Output the [x, y] coordinate of the center of the cell containing the given text.  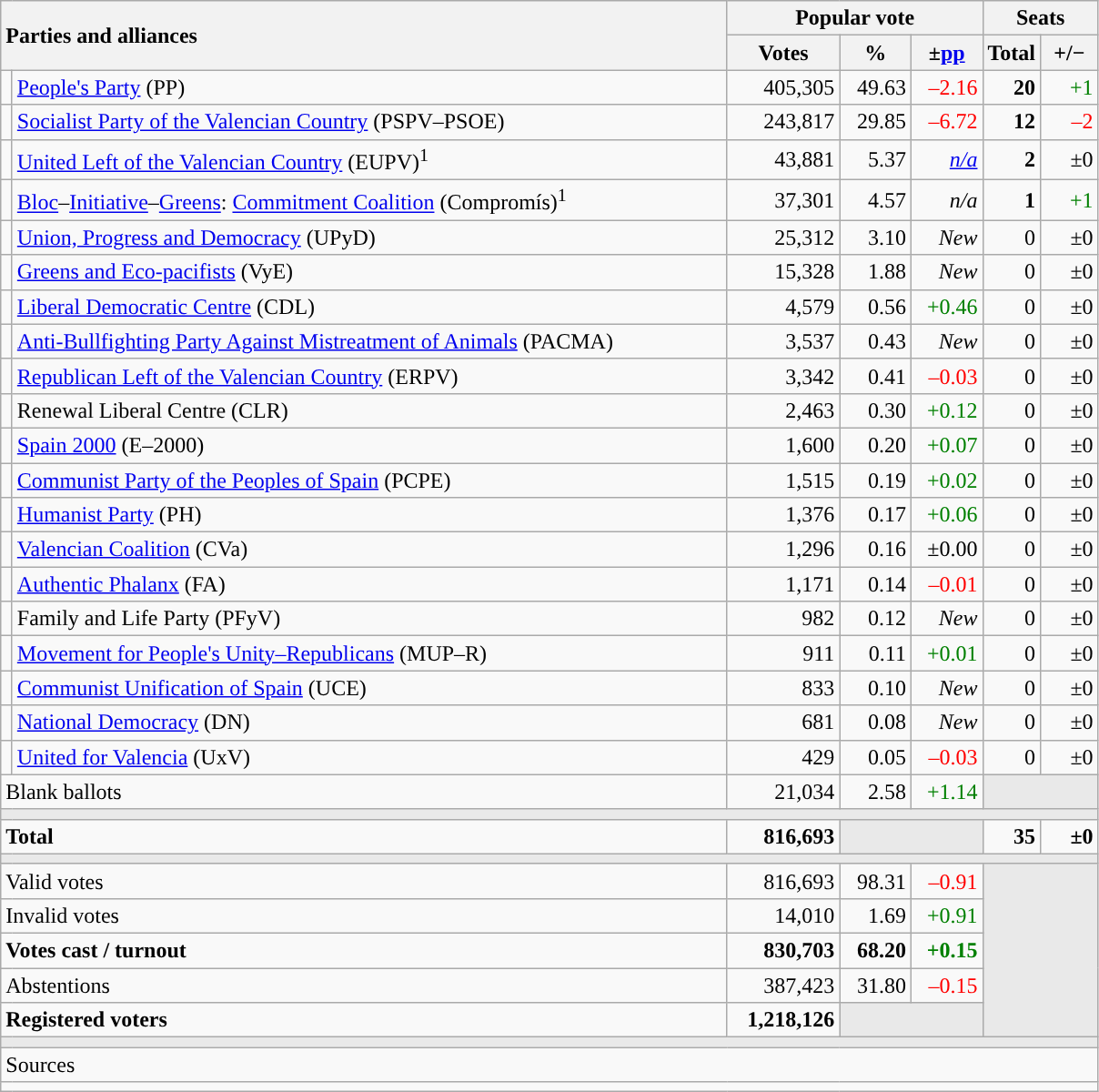
Greens and Eco-pacifists (VyE) [369, 272]
Spain 2000 (E–2000) [369, 445]
25,312 [783, 238]
0.20 [875, 445]
0.56 [875, 307]
4.57 [875, 200]
29.85 [875, 122]
Union, Progress and Democracy (UPyD) [369, 238]
31.80 [875, 986]
Registered voters [364, 1020]
12 [1012, 122]
±0.00 [946, 550]
Family and Life Party (PFyV) [369, 619]
+0.01 [946, 653]
911 [783, 653]
Abstentions [364, 986]
United Left of the Valencian Country (EUPV)1 [369, 160]
Republican Left of the Valencian Country (ERPV) [369, 376]
Votes [783, 53]
Liberal Democratic Centre (CDL) [369, 307]
429 [783, 757]
Anti-Bullfighting Party Against Mistreatment of Animals (PACMA) [369, 341]
+0.12 [946, 410]
982 [783, 619]
0.17 [875, 515]
+0.06 [946, 515]
1,296 [783, 550]
–2.16 [946, 87]
387,423 [783, 986]
0.43 [875, 341]
+0.02 [946, 480]
49.63 [875, 87]
0.16 [875, 550]
0.11 [875, 653]
Socialist Party of the Valencian Country (PSPV–PSOE) [369, 122]
98.31 [875, 881]
681 [783, 723]
+0.91 [946, 915]
2,463 [783, 410]
4,579 [783, 307]
–2 [1070, 122]
+0.07 [946, 445]
0.30 [875, 410]
–0.91 [946, 881]
1,515 [783, 480]
0.10 [875, 688]
Humanist Party (PH) [369, 515]
Seats [1041, 18]
0.14 [875, 584]
United for Valencia (UxV) [369, 757]
–6.72 [946, 122]
1,171 [783, 584]
21,034 [783, 792]
1,376 [783, 515]
Movement for People's Unity–Republicans (MUP–R) [369, 653]
Invalid votes [364, 915]
Authentic Phalanx (FA) [369, 584]
Votes cast / turnout [364, 950]
Valencian Coalition (CVa) [369, 550]
243,817 [783, 122]
–0.01 [946, 584]
1.69 [875, 915]
+0.46 [946, 307]
2 [1012, 160]
Communist Party of the Peoples of Spain (PCPE) [369, 480]
Sources [549, 1065]
20 [1012, 87]
+1.14 [946, 792]
Bloc–Initiative–Greens: Commitment Coalition (Compromís)1 [369, 200]
15,328 [783, 272]
2.58 [875, 792]
43,881 [783, 160]
+/− [1070, 53]
People's Party (PP) [369, 87]
+0.15 [946, 950]
3.10 [875, 238]
1.88 [875, 272]
Valid votes [364, 881]
14,010 [783, 915]
3,537 [783, 341]
830,703 [783, 950]
68.20 [875, 950]
Renewal Liberal Centre (CLR) [369, 410]
0.08 [875, 723]
% [875, 53]
0.41 [875, 376]
0.05 [875, 757]
833 [783, 688]
1,218,126 [783, 1020]
±pp [946, 53]
Blank ballots [364, 792]
0.19 [875, 480]
National Democracy (DN) [369, 723]
Popular vote [855, 18]
35 [1012, 836]
37,301 [783, 200]
405,305 [783, 87]
Parties and alliances [364, 35]
1,600 [783, 445]
Communist Unification of Spain (UCE) [369, 688]
0.12 [875, 619]
3,342 [783, 376]
1 [1012, 200]
–0.15 [946, 986]
5.37 [875, 160]
